Extract the (X, Y) coordinate from the center of the cell holding the provided text.  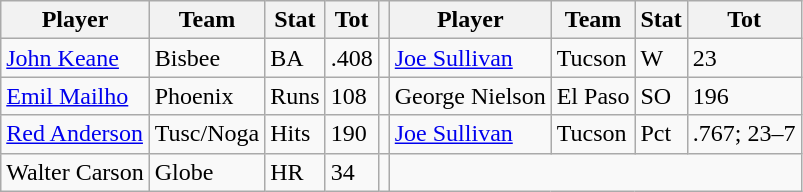
Red Anderson (75, 134)
El Paso (593, 96)
HR (295, 172)
Hits (295, 134)
Globe (207, 172)
Walter Carson (75, 172)
190 (352, 134)
196 (744, 96)
Pct (661, 134)
George Nielson (470, 96)
Emil Mailho (75, 96)
John Keane (75, 58)
Bisbee (207, 58)
.767; 23–7 (744, 134)
Runs (295, 96)
.408 (352, 58)
Phoenix (207, 96)
W (661, 58)
34 (352, 172)
23 (744, 58)
108 (352, 96)
Tusc/Noga (207, 134)
BA (295, 58)
SO (661, 96)
